Provide the [x, y] coordinate of the cell's center where the given text is located.  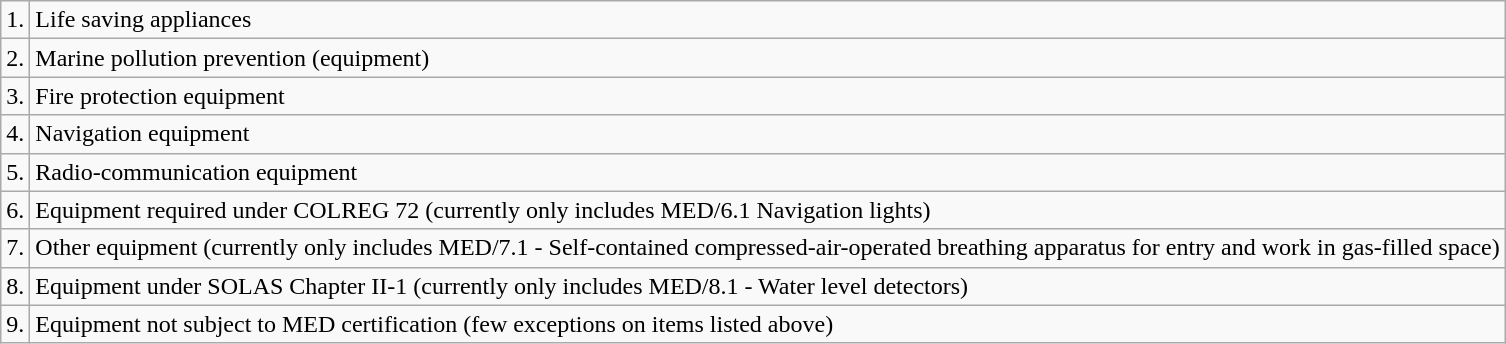
Equipment under SOLAS Chapter II-1 (currently only includes MED/8.1 - Water level detectors) [768, 286]
1. [16, 20]
8. [16, 286]
Other equipment (currently only includes MED/7.1 - Self-contained compressed-air-operated breathing apparatus for entry and work in gas-filled space) [768, 248]
5. [16, 172]
2. [16, 58]
Navigation equipment [768, 134]
Equipment required under COLREG 72 (currently only includes MED/6.1 Navigation lights) [768, 210]
9. [16, 324]
7. [16, 248]
Life saving appliances [768, 20]
Fire protection equipment [768, 96]
6. [16, 210]
3. [16, 96]
Marine pollution prevention (equipment) [768, 58]
4. [16, 134]
Radio-communication equipment [768, 172]
Equipment not subject to MED certification (few exceptions on items listed above) [768, 324]
